Detect which cell encompasses the target text, then output its (X, Y) center coordinate. 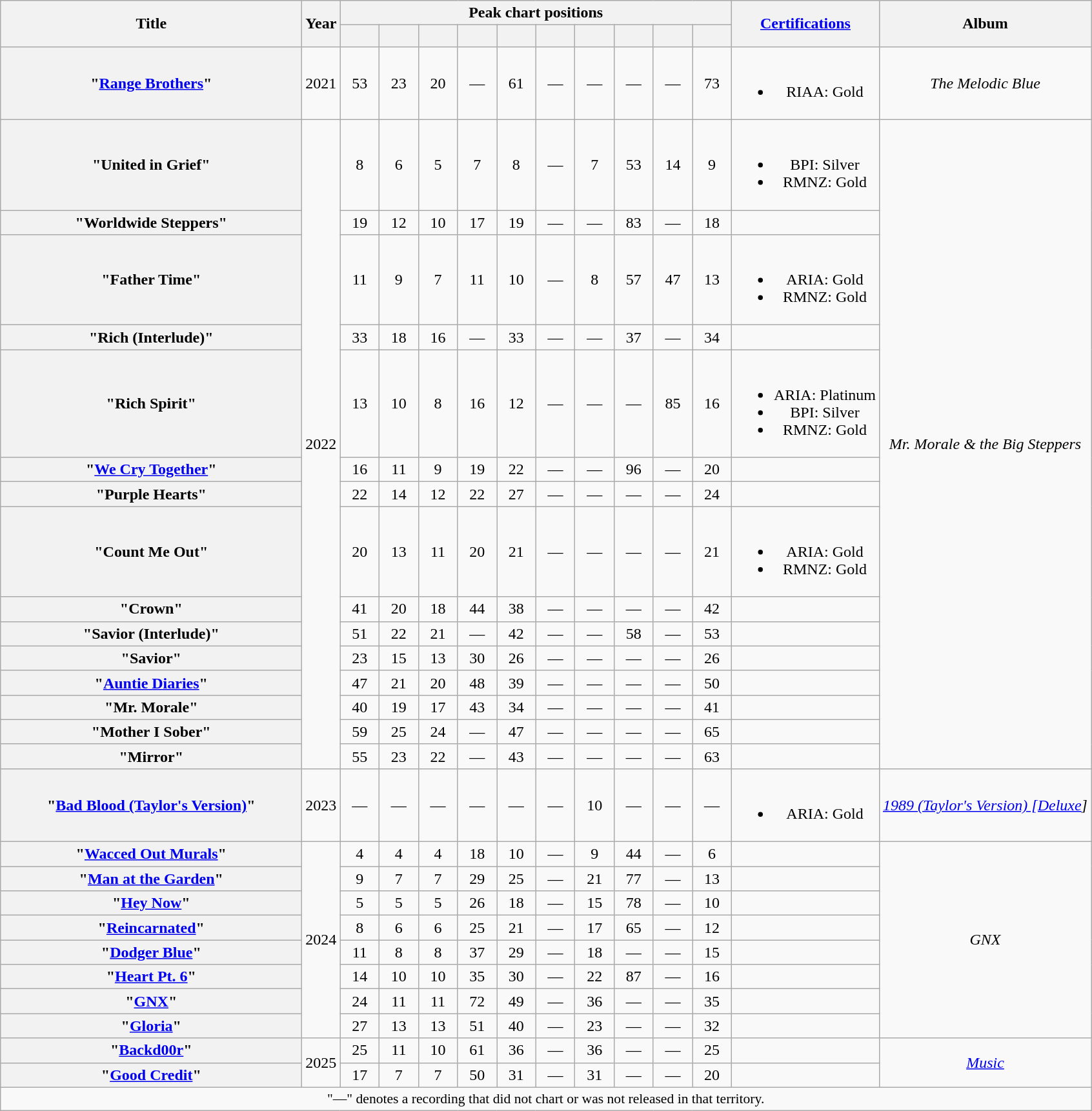
57 (634, 280)
2021 (321, 83)
2023 (321, 805)
2024 (321, 940)
GNX (986, 940)
38 (516, 609)
"Mirror" (151, 756)
2022 (321, 445)
58 (634, 634)
"Hey Now" (151, 903)
2025 (321, 1063)
"United in Grief" (151, 165)
87 (634, 977)
ARIA: PlatinumBPI: SilverRMNZ: Gold (805, 404)
"Rich Spirit" (151, 404)
96 (634, 470)
72 (478, 1001)
"Gloria" (151, 1026)
Music (986, 1063)
"Crown" (151, 609)
"Reincarnated" (151, 928)
"Heart Pt. 6" (151, 977)
"Backd00r" (151, 1050)
39 (516, 683)
Peak chart positions (536, 13)
73 (713, 83)
"Worldwide Steppers" (151, 223)
"Good Credit" (151, 1075)
49 (516, 1001)
Album (986, 24)
1989 (Taylor's Version) [Deluxe] (986, 805)
ARIA: Gold (805, 805)
"Rich (Interlude)" (151, 337)
63 (713, 756)
Certifications (805, 24)
77 (634, 879)
"Purple Hearts" (151, 494)
"Savior" (151, 658)
Title (151, 24)
"Savior (Interlude)" (151, 634)
"Range Brothers" (151, 83)
"Dodger Blue" (151, 952)
"Bad Blood (Taylor's Version)" (151, 805)
The Melodic Blue (986, 83)
"Count Me Out" (151, 552)
48 (478, 683)
BPI: SilverRMNZ: Gold (805, 165)
55 (360, 756)
"GNX" (151, 1001)
Year (321, 24)
"Wacced Out Murals" (151, 854)
"Mr. Morale" (151, 707)
78 (634, 903)
RIAA: Gold (805, 83)
Mr. Morale & the Big Steppers (986, 445)
"—" denotes a recording that did not chart or was not released in that territory. (546, 1099)
"Mother I Sober" (151, 732)
83 (634, 223)
"We Cry Together" (151, 470)
85 (672, 404)
59 (360, 732)
32 (713, 1026)
"Auntie Diaries" (151, 683)
"Man at the Garden" (151, 879)
"Father Time" (151, 280)
